Scan for the cell matching the given text and deliver its (x, y) coordinate at center. 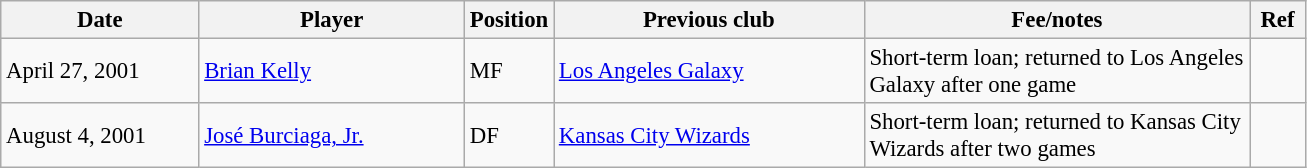
MF (508, 72)
Los Angeles Galaxy (710, 72)
Brian Kelly (332, 72)
Date (100, 20)
Position (508, 20)
Short-term loan; returned to Kansas City Wizards after two games (1057, 136)
Ref (1278, 20)
Fee/notes (1057, 20)
August 4, 2001 (100, 136)
José Burciaga, Jr. (332, 136)
Short-term loan; returned to Los Angeles Galaxy after one game (1057, 72)
Kansas City Wizards (710, 136)
Player (332, 20)
April 27, 2001 (100, 72)
DF (508, 136)
Previous club (710, 20)
